Scan for the cell matching the given text and deliver its [X, Y] coordinate at center. 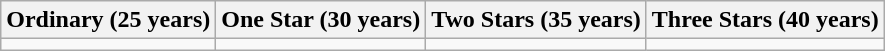
Ordinary (25 years) [108, 20]
One Star (30 years) [321, 20]
Two Stars (35 years) [536, 20]
Three Stars (40 years) [765, 20]
